Determine the [x, y] coordinate at the center of the cell enclosing the given text.  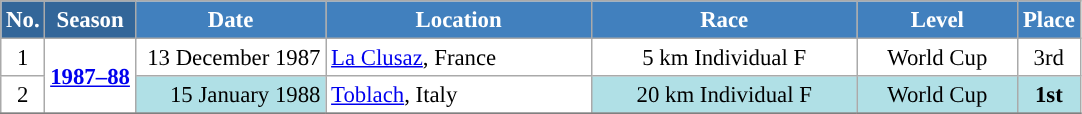
1987–88 [90, 76]
Toblach, Italy [459, 95]
Race [724, 20]
Date [230, 20]
13 December 1987 [230, 58]
Level [938, 20]
15 January 1988 [230, 95]
1st [1049, 95]
Place [1049, 20]
20 km Individual F [724, 95]
5 km Individual F [724, 58]
Location [459, 20]
Season [90, 20]
No. [23, 20]
La Clusaz, France [459, 58]
2 [23, 95]
1 [23, 58]
3rd [1049, 58]
